Identify which cell holds the provided text, then report its (X, Y) central coordinate. 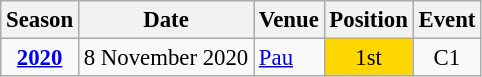
2020 (40, 58)
Position (368, 20)
Pau (290, 58)
Venue (290, 20)
Date (166, 20)
Season (40, 20)
C1 (447, 58)
1st (368, 58)
Event (447, 20)
8 November 2020 (166, 58)
